For the text-containing cell, return its midpoint in (x, y) coordinate format. 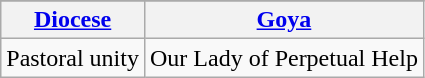
Diocese (73, 20)
Goya (284, 20)
Our Lady of Perpetual Help (284, 58)
Pastoral unity (73, 58)
